Capture the cell that displays the provided text and extract its (x, y) central coordinate. 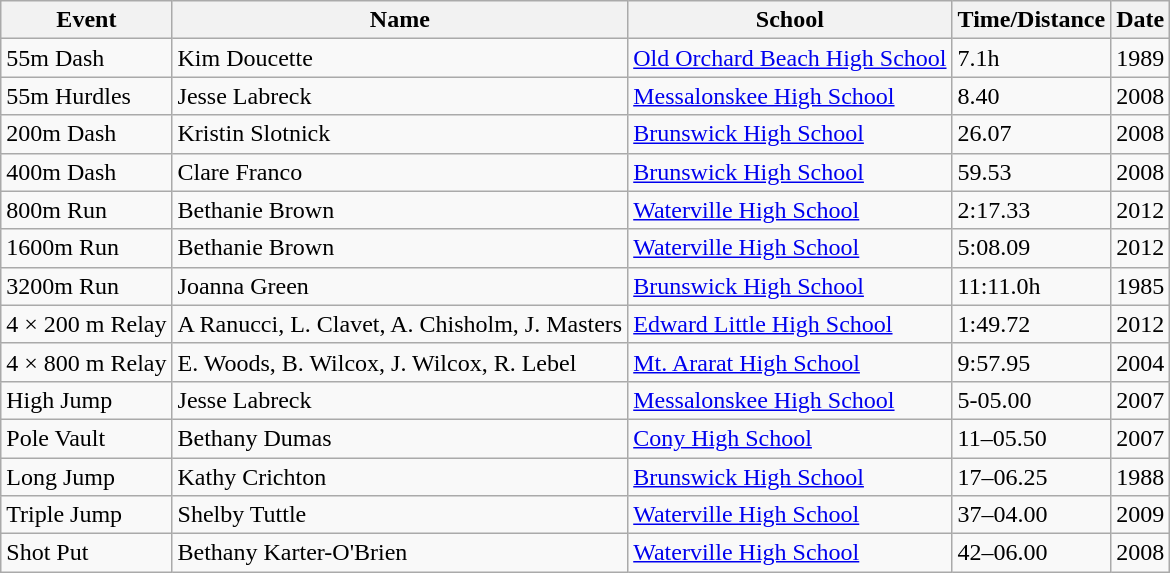
26.07 (1032, 134)
55m Dash (86, 58)
Event (86, 20)
Cony High School (790, 438)
Time/Distance (1032, 20)
800m Run (86, 210)
59.53 (1032, 172)
1985 (1140, 286)
200m Dash (86, 134)
8.40 (1032, 96)
7.1h (1032, 58)
School (790, 20)
55m Hurdles (86, 96)
17–06.25 (1032, 477)
A Ranucci, L. Clavet, A. Chisholm, J. Masters (400, 324)
Triple Jump (86, 515)
Kristin Slotnick (400, 134)
Shelby Tuttle (400, 515)
1989 (1140, 58)
Name (400, 20)
High Jump (86, 400)
4 × 200 m Relay (86, 324)
Shot Put (86, 553)
37–04.00 (1032, 515)
Mt. Ararat High School (790, 362)
2004 (1140, 362)
1:49.72 (1032, 324)
E. Woods, B. Wilcox, J. Wilcox, R. Lebel (400, 362)
2009 (1140, 515)
1600m Run (86, 248)
Bethany Dumas (400, 438)
42–06.00 (1032, 553)
Old Orchard Beach High School (790, 58)
5:08.09 (1032, 248)
Date (1140, 20)
Edward Little High School (790, 324)
Kathy Crichton (400, 477)
Joanna Green (400, 286)
3200m Run (86, 286)
9:57.95 (1032, 362)
Bethany Karter-O'Brien (400, 553)
Long Jump (86, 477)
1988 (1140, 477)
5-05.00 (1032, 400)
Kim Doucette (400, 58)
2:17.33 (1032, 210)
400m Dash (86, 172)
11–05.50 (1032, 438)
4 × 800 m Relay (86, 362)
11:11.0h (1032, 286)
Pole Vault (86, 438)
Clare Franco (400, 172)
